From the cell containing the given text, extract its center point as [X, Y] coordinate. 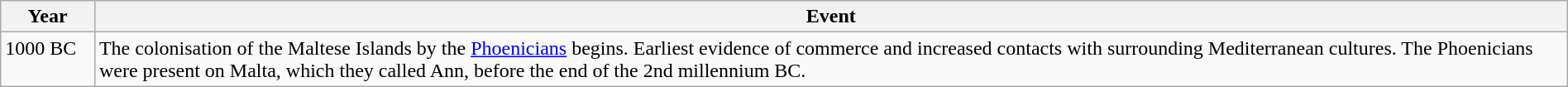
Event [830, 17]
1000 BC [48, 60]
Year [48, 17]
